Pinpoint the cell where the given text exists, returning its (X, Y) midpoint coordinate. 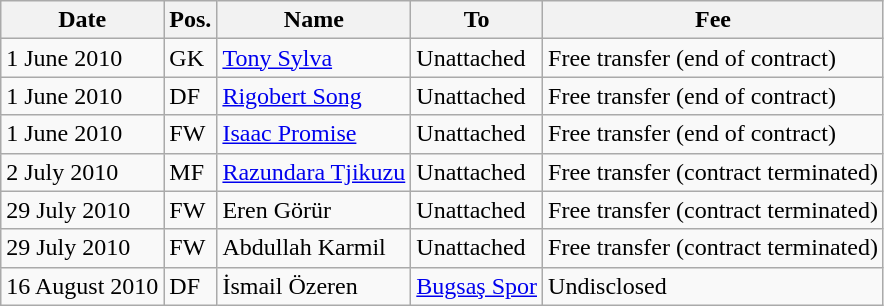
Bugsaş Spor (477, 286)
2 July 2010 (82, 172)
MF (190, 172)
Isaac Promise (314, 134)
GK (190, 58)
To (477, 20)
Rigobert Song (314, 96)
16 August 2010 (82, 286)
Razundara Tjikuzu (314, 172)
Date (82, 20)
Fee (714, 20)
İsmail Özeren (314, 286)
Pos. (190, 20)
Eren Görür (314, 210)
Undisclosed (714, 286)
Name (314, 20)
Abdullah Karmil (314, 248)
Tony Sylva (314, 58)
